Search for the cell housing the specified text and yield its [X, Y] center coordinate. 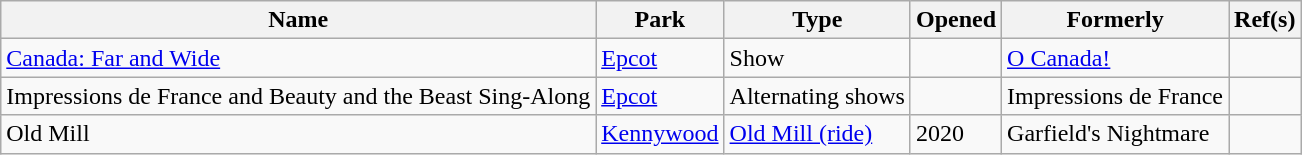
O Canada! [1116, 58]
Opened [956, 20]
Canada: Far and Wide [298, 58]
Old Mill [298, 134]
Formerly [1116, 20]
Impressions de France and Beauty and the Beast Sing-Along [298, 96]
Kennywood [660, 134]
Park [660, 20]
Show [817, 58]
2020 [956, 134]
Old Mill (ride) [817, 134]
Garfield's Nightmare [1116, 134]
Impressions de France [1116, 96]
Alternating shows [817, 96]
Name [298, 20]
Ref(s) [1265, 20]
Type [817, 20]
